Output the (x, y) coordinate of the center of the cell containing the given text.  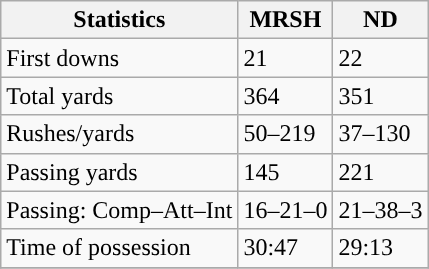
16–21–0 (286, 210)
Time of possession (120, 248)
351 (380, 96)
Statistics (120, 20)
22 (380, 58)
29:13 (380, 248)
21–38–3 (380, 210)
221 (380, 172)
37–130 (380, 134)
Passing yards (120, 172)
145 (286, 172)
Total yards (120, 96)
Rushes/yards (120, 134)
MRSH (286, 20)
50–219 (286, 134)
21 (286, 58)
364 (286, 96)
30:47 (286, 248)
First downs (120, 58)
Passing: Comp–Att–Int (120, 210)
ND (380, 20)
